Find where the given text appears and provide that cell's center as [X, Y] coordinate. 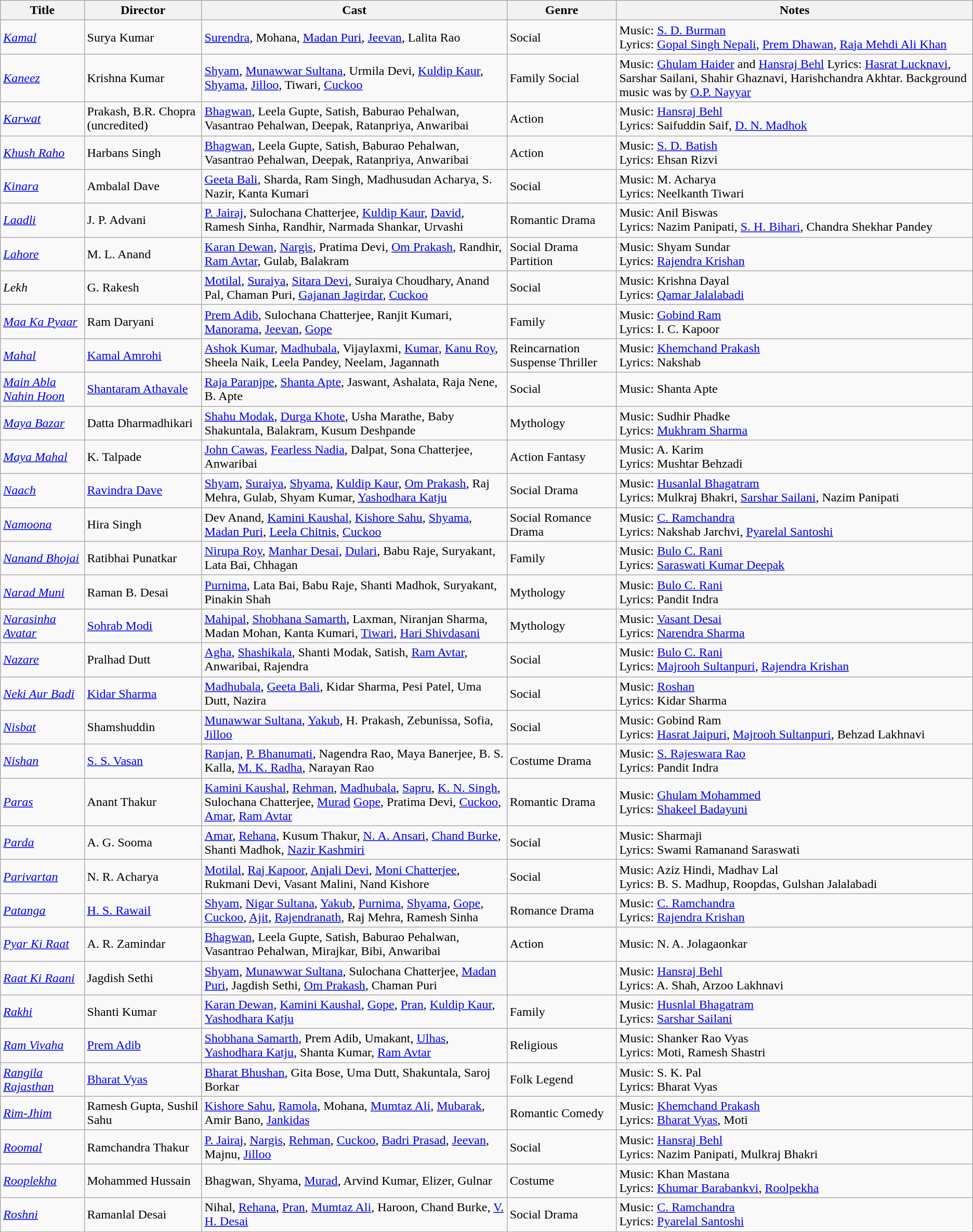
Surendra, Mohana, Madan Puri, Jeevan, Lalita Rao [354, 37]
Ravindra Dave [143, 491]
Amar, Rehana, Kusum Thakur, N. A. Ansari, Chand Burke, Shanti Madhok, Nazir Kashmiri [354, 843]
Music: Hansraj BehlLyrics: Nazim Panipati, Mulkraj Bhakri [794, 1147]
Shantaram Athavale [143, 389]
Music: C. RamchandraLyrics: Pyarelal Santoshi [794, 1215]
Action Fantasy [561, 457]
Agha, Shashikala, Shanti Modak, Satish, Ram Avtar, Anwaribai, Rajendra [354, 660]
Music: Khemchand PrakashLyrics: Bharat Vyas, Moti [794, 1113]
Pyar Ki Raat [43, 944]
Bharat Vyas [143, 1080]
Rooplekha [43, 1181]
Karwat [43, 118]
Romance Drama [561, 910]
Karan Dewan, Nargis, Pratima Devi, Om Prakash, Randhir, Ram Avtar, Gulab, Balakram [354, 254]
Prakash, B.R. Chopra (uncredited) [143, 118]
Kamal [43, 37]
Shyam, Suraiya, Shyama, Kuldip Kaur, Om Prakash, Raj Mehra, Gulab, Shyam Kumar, Yashodhara Katju [354, 491]
Narad Muni [43, 592]
Shyam, Munawwar Sultana, Urmila Devi, Kuldip Kaur, Shyama, Jilloo, Tiwari, Cuckoo [354, 78]
Music: S. Rajeswara RaoLyrics: Pandit Indra [794, 761]
Ramesh Gupta, Sushil Sahu [143, 1113]
Costume [561, 1181]
Dev Anand, Kamini Kaushal, Kishore Sahu, Shyama, Madan Puri, Leela Chitnis, Cuckoo [354, 525]
Ramanlal Desai [143, 1215]
Rim-Jhim [43, 1113]
Music: Bulo C. RaniLyrics: Saraswati Kumar Deepak [794, 558]
Rangila Rajasthan [43, 1080]
Title [43, 10]
Music: Aziz Hindi, Madhav LalLyrics: B. S. Madhup, Roopdas, Gulshan Jalalabadi [794, 876]
Patanga [43, 910]
Lekh [43, 288]
Romantic Comedy [561, 1113]
Reincarnation Suspense Thriller [561, 355]
Namoona [43, 525]
Mahipal, Shobhana Samarth, Laxman, Niranjan Sharma, Madan Mohan, Kanta Kumari, Tiwari, Hari Shivdasani [354, 626]
Family Social [561, 78]
Nirupa Roy, Manhar Desai, Dulari, Babu Raje, Suryakant, Lata Bai, Chhagan [354, 558]
Nazare [43, 660]
Raja Paranjpe, Shanta Apte, Jaswant, Ashalata, Raja Nene, B. Apte [354, 389]
Bhagwan, Leela Gupte, Satish, Baburao Pehalwan, Vasantrao Pehalwan, Mirajkar, Bibi, Anwaribai [354, 944]
H. S. Rawail [143, 910]
Maya Mahal [43, 457]
Ram Vivaha [43, 1045]
Geeta Bali, Sharda, Ram Singh, Madhusudan Acharya, S. Nazir, Kanta Kumari [354, 186]
Pralhad Dutt [143, 660]
Raman B. Desai [143, 592]
Sohrab Modi [143, 626]
Ramchandra Thakur [143, 1147]
Nanand Bhojai [43, 558]
Religious [561, 1045]
Harbans Singh [143, 153]
Music: Bulo C. RaniLyrics: Majrooh Sultanpuri, Rajendra Krishan [794, 660]
Music: S. D. BurmanLyrics: Gopal Singh Nepali, Prem Dhawan, Raja Mehdi Ali Khan [794, 37]
Munawwar Sultana, Yakub, H. Prakash, Zebunissa, Sofia, Jilloo [354, 727]
N. R. Acharya [143, 876]
Bharat Bhushan, Gita Bose, Uma Dutt, Shakuntala, Saroj Borkar [354, 1080]
Nisbat [43, 727]
Music: Gobind RamLyrics: Hasrat Jaipuri, Majrooh Sultanpuri, Behzad Lakhnavi [794, 727]
Kinara [43, 186]
Notes [794, 10]
Music: Gobind Ram Lyrics: I. C. Kapoor [794, 321]
Shyam, Munawwar Sultana, Sulochana Chatterjee, Madan Puri, Jagdish Sethi, Om Prakash, Chaman Puri [354, 978]
M. L. Anand [143, 254]
Music: Ghulam MohammedLyrics: Shakeel Badayuni [794, 802]
Anant Thakur [143, 802]
Kamini Kaushal, Rehman, Madhubala, Sapru, K. N. Singh, Sulochana Chatterjee, Murad Gope, Pratima Devi, Cuckoo, Amar, Ram Avtar [354, 802]
Cast [354, 10]
Narasinha Avatar [43, 626]
Datta Dharmadhikari [143, 423]
Lahore [43, 254]
Music: Husanlal BhagatramLyrics: Mulkraj Bhakri, Sarshar Sailani, Nazim Panipati [794, 491]
Shanti Kumar [143, 1012]
Ratibhai Punatkar [143, 558]
Ram Daryani [143, 321]
G. Rakesh [143, 288]
Music: Shanker Rao VyasLyrics: Moti, Ramesh Shastri [794, 1045]
Prem Adib, Sulochana Chatterjee, Ranjit Kumari, Manorama, Jeevan, Gope [354, 321]
Hira Singh [143, 525]
Shamshuddin [143, 727]
Kaneez [43, 78]
Nishan [43, 761]
Shobhana Samarth, Prem Adib, Umakant, Ulhas, Yashodhara Katju, Shanta Kumar, Ram Avtar [354, 1045]
Shyam, Nigar Sultana, Yakub, Purnima, Shyama, Gope, Cuckoo, Ajit, Rajendranath, Raj Mehra, Ramesh Sinha [354, 910]
Motilal, Raj Kapoor, Anjali Devi, Moni Chatterjee, Rukmani Devi, Vasant Malini, Nand Kishore [354, 876]
Ranjan, P. Bhanumati, Nagendra Rao, Maya Banerjee, B. S. Kalla, M. K. Radha, Narayan Rao [354, 761]
Purnima, Lata Bai, Babu Raje, Shanti Madhok, Suryakant, Pinakin Shah [354, 592]
J. P. Advani [143, 220]
John Cawas, Fearless Nadia, Dalpat, Sona Chatterjee, Anwaribai [354, 457]
Nihal, Rehana, Pran, Mumtaz Ali, Haroon, Chand Burke, V. H. Desai [354, 1215]
Music: Husnlal BhagatramLyrics: Sarshar Sailani [794, 1012]
Roshni [43, 1215]
P. Jairaj, Nargis, Rehman, Cuckoo, Badri Prasad, Jeevan, Majnu, Jilloo [354, 1147]
Krishna Kumar [143, 78]
Bhagwan, Shyama, Murad, Arvind Kumar, Elizer, Gulnar [354, 1181]
Music: Sudhir PhadkeLyrics: Mukhram Sharma [794, 423]
Costume Drama [561, 761]
Music: N. A. Jolagaonkar [794, 944]
Main Abla Nahin Hoon [43, 389]
Music: Khan MastanaLyrics: Khumar Barabankvi, Roolpekha [794, 1181]
Music: Bulo C. RaniLyrics: Pandit Indra [794, 592]
Music: M. AcharyaLyrics: Neelkanth Tiwari [794, 186]
Paras [43, 802]
Kidar Sharma [143, 693]
Music: S. K. PalLyrics: Bharat Vyas [794, 1080]
Parda [43, 843]
Music: C. RamchandraLyrics: Rajendra Krishan [794, 910]
Music: Vasant DesaiLyrics: Narendra Sharma [794, 626]
Khush Raho [43, 153]
Music: A. KarimLyrics: Mushtar Behzadi [794, 457]
Music: C. RamchandraLyrics: Nakshab Jarchvi, Pyarelal Santoshi [794, 525]
S. S. Vasan [143, 761]
Ambalal Dave [143, 186]
Maya Bazar [43, 423]
Social Drama Partition [561, 254]
Laadli [43, 220]
A. R. Zamindar [143, 944]
Music: Krishna DayalLyrics: Qamar Jalalabadi [794, 288]
Music: Hansraj BehlLyrics: A. Shah, Arzoo Lakhnavi [794, 978]
Prem Adib [143, 1045]
Rakhi [43, 1012]
Music: S. D. BatishLyrics: Ehsan Rizvi [794, 153]
Neki Aur Badi [43, 693]
Jagdish Sethi [143, 978]
Kishore Sahu, Ramola, Mohana, Mumtaz Ali, Mubarak, Amir Bano, Jankidas [354, 1113]
K. Talpade [143, 457]
Surya Kumar [143, 37]
Raat Ki Raani [43, 978]
Mohammed Hussain [143, 1181]
Director [143, 10]
P. Jairaj, Sulochana Chatterjee, Kuldip Kaur, David, Ramesh Sinha, Randhir, Narmada Shankar, Urvashi [354, 220]
Social Romance Drama [561, 525]
Music: Anil BiswasLyrics: Nazim Panipati, S. H. Bihari, Chandra Shekhar Pandey [794, 220]
Mahal [43, 355]
Motilal, Suraiya, Sitara Devi, Suraiya Choudhary, Anand Pal, Chaman Puri, Gajanan Jagirdar, Cuckoo [354, 288]
Madhubala, Geeta Bali, Kidar Sharma, Pesi Patel, Uma Dutt, Nazira [354, 693]
Music: SharmajiLyrics: Swami Ramanand Saraswati [794, 843]
Music: RoshanLyrics: Kidar Sharma [794, 693]
Naach [43, 491]
Music: Khemchand PrakashLyrics: Nakshab [794, 355]
Maa Ka Pyaar [43, 321]
Music: Shyam SundarLyrics: Rajendra Krishan [794, 254]
Ashok Kumar, Madhubala, Vijaylaxmi, Kumar, Kanu Roy, Sheela Naik, Leela Pandey, Neelam, Jagannath [354, 355]
Shahu Modak, Durga Khote, Usha Marathe, Baby Shakuntala, Balakram, Kusum Deshpande [354, 423]
A. G. Sooma [143, 843]
Parivartan [43, 876]
Roomal [43, 1147]
Music: Shanta Apte [794, 389]
Genre [561, 10]
Karan Dewan, Kamini Kaushal, Gope, Pran, Kuldip Kaur, Yashodhara Katju [354, 1012]
Folk Legend [561, 1080]
Kamal Amrohi [143, 355]
Music: Hansraj BehlLyrics: Saifuddin Saif, D. N. Madhok [794, 118]
